Locate the cell with the specified text and output its [x, y] center coordinate. 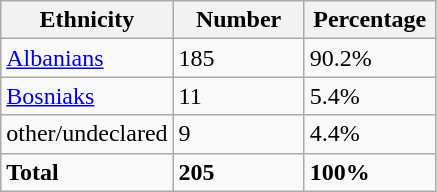
5.4% [370, 96]
4.4% [370, 134]
205 [238, 172]
Albanians [87, 58]
9 [238, 134]
11 [238, 96]
Bosniaks [87, 96]
Ethnicity [87, 20]
other/undeclared [87, 134]
Number [238, 20]
Percentage [370, 20]
100% [370, 172]
185 [238, 58]
90.2% [370, 58]
Total [87, 172]
